Detect which cell encompasses the target text, then output its [x, y] center coordinate. 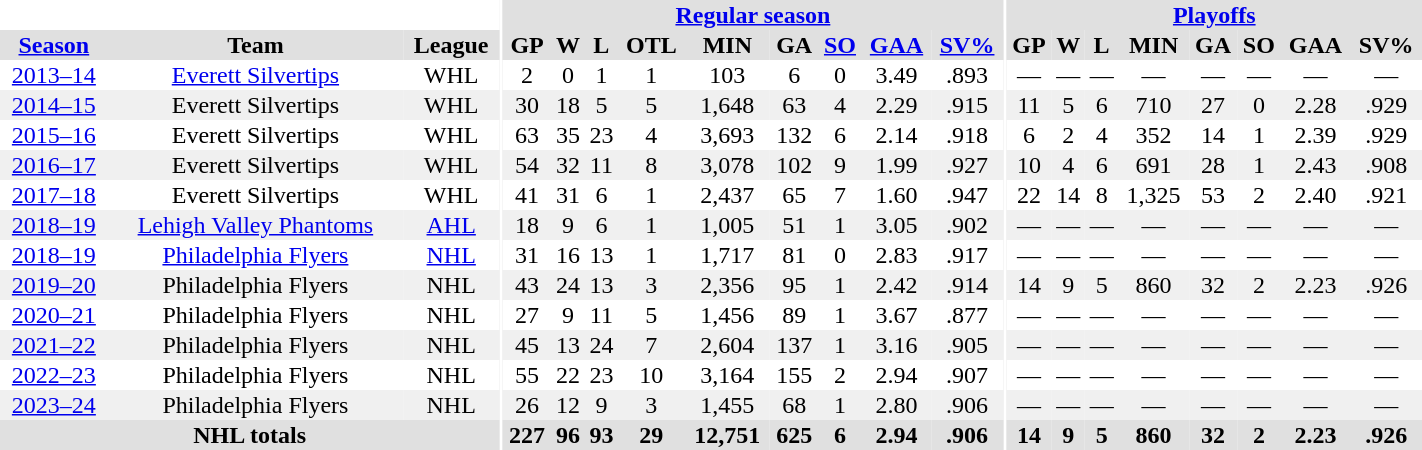
3.16 [897, 345]
.947 [966, 195]
1,456 [728, 315]
45 [527, 345]
.927 [966, 165]
1.99 [897, 165]
Lehigh Valley Phantoms [256, 225]
2023–24 [54, 405]
2,604 [728, 345]
.905 [966, 345]
2.43 [1316, 165]
.918 [966, 135]
2013–14 [54, 75]
2022–23 [54, 375]
2.83 [897, 255]
2.40 [1316, 195]
1,005 [728, 225]
51 [794, 225]
1.60 [897, 195]
Team [256, 45]
3,164 [728, 375]
155 [794, 375]
3.05 [897, 225]
12,751 [728, 435]
3.49 [897, 75]
68 [794, 405]
2.29 [897, 105]
2,356 [728, 285]
.907 [966, 375]
35 [568, 135]
.908 [1386, 165]
3,078 [728, 165]
2015–16 [54, 135]
Playoffs [1214, 15]
AHL [451, 225]
.877 [966, 315]
Season [54, 45]
1,648 [728, 105]
54 [527, 165]
691 [1154, 165]
103 [728, 75]
NHL totals [250, 435]
12 [568, 405]
29 [651, 435]
League [451, 45]
30 [527, 105]
OTL [651, 45]
2021–22 [54, 345]
26 [527, 405]
.902 [966, 225]
625 [794, 435]
95 [794, 285]
2,437 [728, 195]
.921 [1386, 195]
.917 [966, 255]
2014–15 [54, 105]
2.14 [897, 135]
102 [794, 165]
132 [794, 135]
1,455 [728, 405]
137 [794, 345]
93 [602, 435]
3.67 [897, 315]
2016–17 [54, 165]
43 [527, 285]
2.42 [897, 285]
65 [794, 195]
2017–18 [54, 195]
710 [1154, 105]
2020–21 [54, 315]
89 [794, 315]
.914 [966, 285]
2019–20 [54, 285]
2.39 [1316, 135]
.893 [966, 75]
352 [1154, 135]
2.80 [897, 405]
227 [527, 435]
28 [1213, 165]
55 [527, 375]
41 [527, 195]
Regular season [753, 15]
81 [794, 255]
16 [568, 255]
1,717 [728, 255]
1,325 [1154, 195]
2.28 [1316, 105]
.915 [966, 105]
53 [1213, 195]
3,693 [728, 135]
96 [568, 435]
